Identify which cell holds the provided text, then report its [x, y] central coordinate. 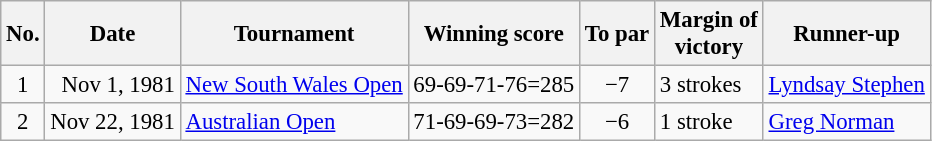
Margin ofvictory [710, 34]
Runner-up [846, 34]
Date [112, 34]
−7 [618, 85]
2 [23, 122]
Australian Open [294, 122]
Nov 22, 1981 [112, 122]
3 strokes [710, 85]
71-69-69-73=282 [494, 122]
Lyndsay Stephen [846, 85]
69-69-71-76=285 [494, 85]
Tournament [294, 34]
Winning score [494, 34]
New South Wales Open [294, 85]
No. [23, 34]
To par [618, 34]
1 stroke [710, 122]
Greg Norman [846, 122]
−6 [618, 122]
1 [23, 85]
Nov 1, 1981 [112, 85]
